Capture the cell that displays the provided text and extract its (X, Y) central coordinate. 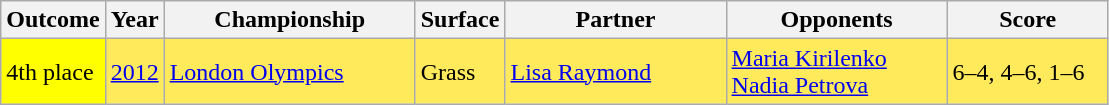
Outcome (53, 20)
Grass (460, 72)
London Olympics (290, 72)
2012 (134, 72)
4th place (53, 72)
Score (1028, 20)
Year (134, 20)
Maria Kirilenko Nadia Petrova (836, 72)
Surface (460, 20)
Partner (616, 20)
6–4, 4–6, 1–6 (1028, 72)
Opponents (836, 20)
Lisa Raymond (616, 72)
Championship (290, 20)
